Find where the given text appears and provide that cell's center as [X, Y] coordinate. 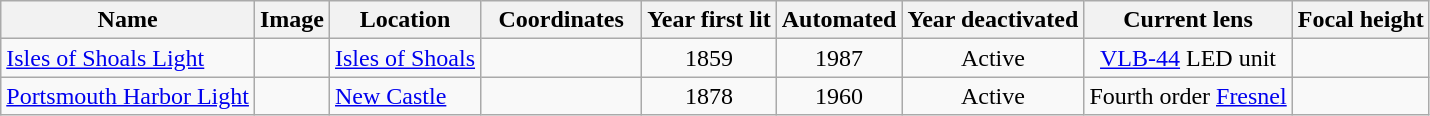
Name [128, 20]
1960 [839, 96]
Portsmouth Harbor Light [128, 96]
1878 [710, 96]
VLB-44 LED unit [1188, 58]
Location [406, 20]
Fourth order Fresnel [1188, 96]
Year deactivated [993, 20]
Current lens [1188, 20]
Isles of Shoals Light [128, 58]
Automated [839, 20]
1859 [710, 58]
Coordinates [562, 20]
Year first lit [710, 20]
Focal height [1360, 20]
1987 [839, 58]
Image [292, 20]
Isles of Shoals [406, 58]
New Castle [406, 96]
